Identify which cell holds the provided text, then report its (x, y) central coordinate. 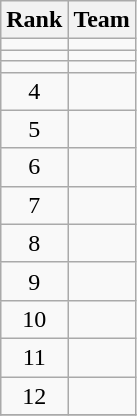
7 (34, 205)
4 (34, 91)
9 (34, 281)
Team (102, 20)
10 (34, 319)
8 (34, 243)
5 (34, 129)
11 (34, 357)
12 (34, 395)
6 (34, 167)
Rank (34, 20)
